Pinpoint the cell where the given text exists, returning its [x, y] midpoint coordinate. 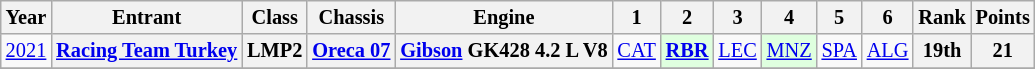
Engine [504, 17]
2 [688, 17]
1 [637, 17]
4 [790, 17]
LMP2 [274, 51]
Year [26, 17]
Oreca 07 [351, 51]
2021 [26, 51]
RBR [688, 51]
3 [737, 17]
Entrant [146, 17]
5 [840, 17]
CAT [637, 51]
ALG [888, 51]
SPA [840, 51]
Rank [942, 17]
LEC [737, 51]
6 [888, 17]
MNZ [790, 51]
Chassis [351, 17]
Points [1003, 17]
Gibson GK428 4.2 L V8 [504, 51]
21 [1003, 51]
19th [942, 51]
Racing Team Turkey [146, 51]
Class [274, 17]
